Detect which cell encompasses the target text, then output its (x, y) center coordinate. 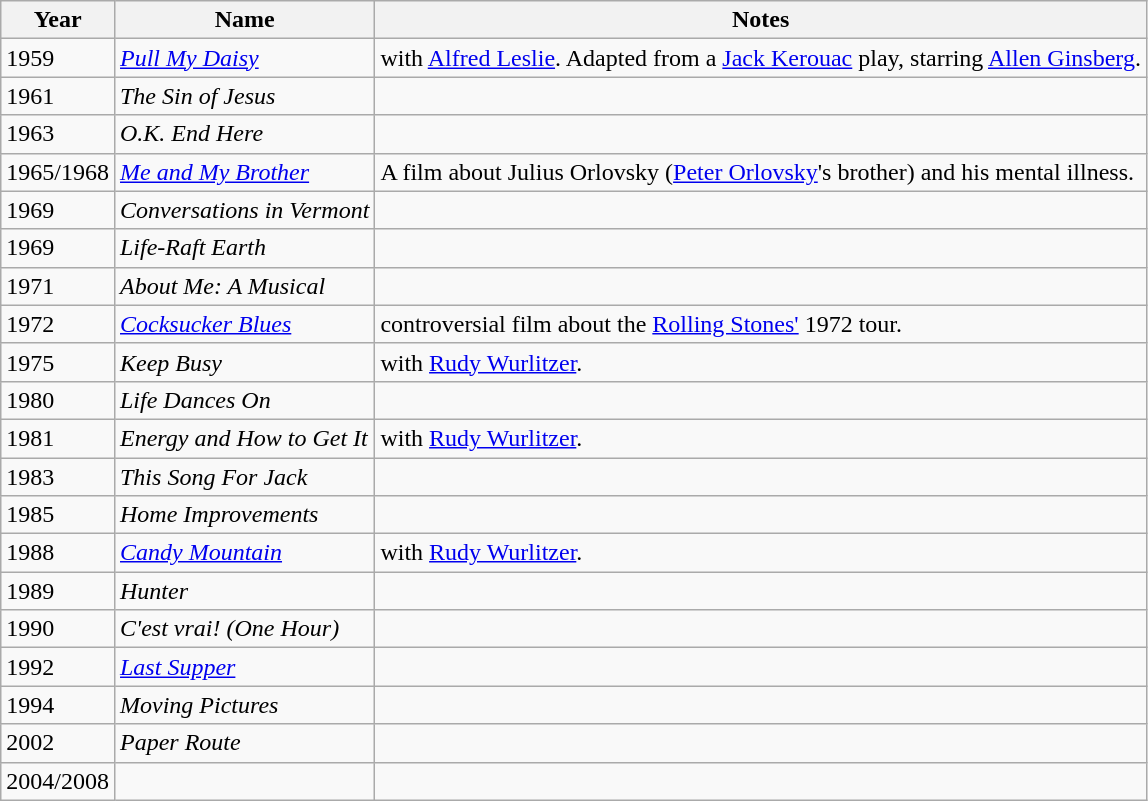
1994 (58, 705)
Home Improvements (244, 515)
1965/1968 (58, 172)
1989 (58, 591)
Pull My Daisy (244, 58)
Candy Mountain (244, 553)
1981 (58, 438)
1961 (58, 96)
About Me: A Musical (244, 286)
1959 (58, 58)
Life Dances On (244, 400)
A film about Julius Orlovsky (Peter Orlovsky's brother) and his mental illness. (761, 172)
Me and My Brother (244, 172)
This Song For Jack (244, 477)
Keep Busy (244, 362)
Year (58, 20)
1972 (58, 324)
2004/2008 (58, 781)
1990 (58, 629)
1971 (58, 286)
Paper Route (244, 743)
controversial film about the Rolling Stones' 1972 tour. (761, 324)
1975 (58, 362)
1985 (58, 515)
1963 (58, 134)
1983 (58, 477)
Notes (761, 20)
Cocksucker Blues (244, 324)
with Alfred Leslie. Adapted from a Jack Kerouac play, starring Allen Ginsberg. (761, 58)
Energy and How to Get It (244, 438)
Life-Raft Earth (244, 248)
Last Supper (244, 667)
1980 (58, 400)
Hunter (244, 591)
Moving Pictures (244, 705)
Name (244, 20)
The Sin of Jesus (244, 96)
Conversations in Vermont (244, 210)
C'est vrai! (One Hour) (244, 629)
1988 (58, 553)
2002 (58, 743)
1992 (58, 667)
O.K. End Here (244, 134)
